Pinpoint the cell where the given text exists, returning its [x, y] midpoint coordinate. 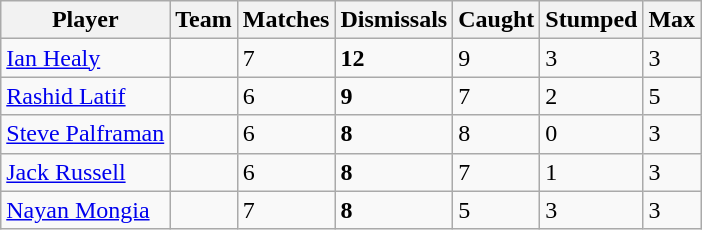
12 [394, 58]
Team [204, 20]
Matches [286, 20]
Stumped [592, 20]
0 [592, 134]
Player [86, 20]
Caught [496, 20]
2 [592, 96]
Steve Palframan [86, 134]
Dismissals [394, 20]
1 [592, 172]
Max [672, 20]
Ian Healy [86, 58]
Rashid Latif [86, 96]
Jack Russell [86, 172]
Nayan Mongia [86, 210]
